Output the [X, Y] coordinate of the center of the cell containing the given text.  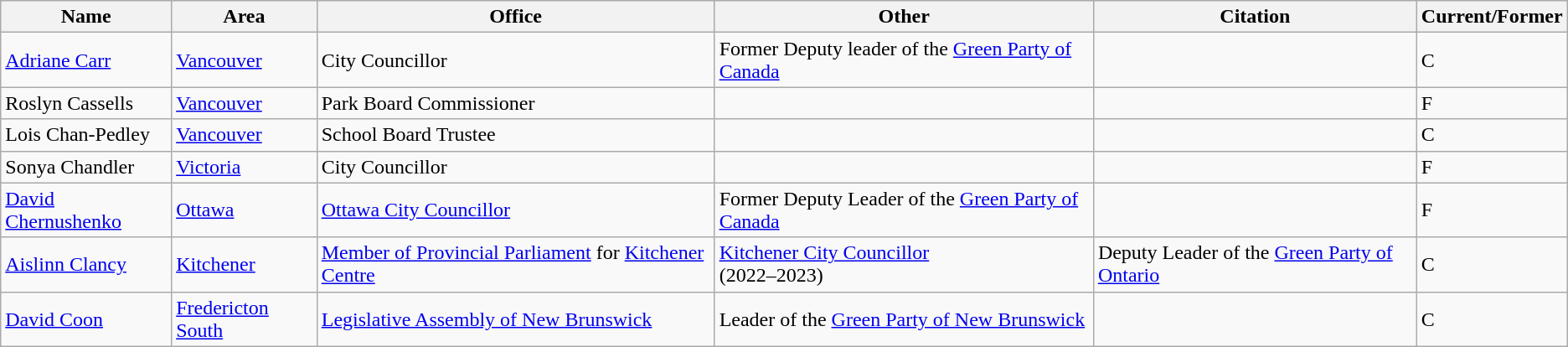
Deputy Leader of the Green Party of Ontario [1255, 265]
Current/Former [1492, 17]
Citation [1255, 17]
Ottawa City Councillor [516, 210]
Kitchener [245, 265]
Former Deputy Leader of the Green Party of Canada [904, 210]
Name [86, 17]
Fredericton South [245, 319]
Leader of the Green Party of New Brunswick [904, 319]
Park Board Commissioner [516, 103]
Sonya Chandler [86, 167]
Former Deputy leader of the Green Party of Canada [904, 60]
Roslyn Cassells [86, 103]
Aislinn Clancy [86, 265]
Ottawa [245, 210]
Victoria [245, 167]
David Chernushenko [86, 210]
Lois Chan-Pedley [86, 135]
Adriane Carr [86, 60]
Kitchener City Councillor(2022–2023) [904, 265]
Other [904, 17]
School Board Trustee [516, 135]
Office [516, 17]
Member of Provincial Parliament for Kitchener Centre [516, 265]
Legislative Assembly of New Brunswick [516, 319]
David Coon [86, 319]
Area [245, 17]
